From the cell containing the given text, extract its center point as (x, y) coordinate. 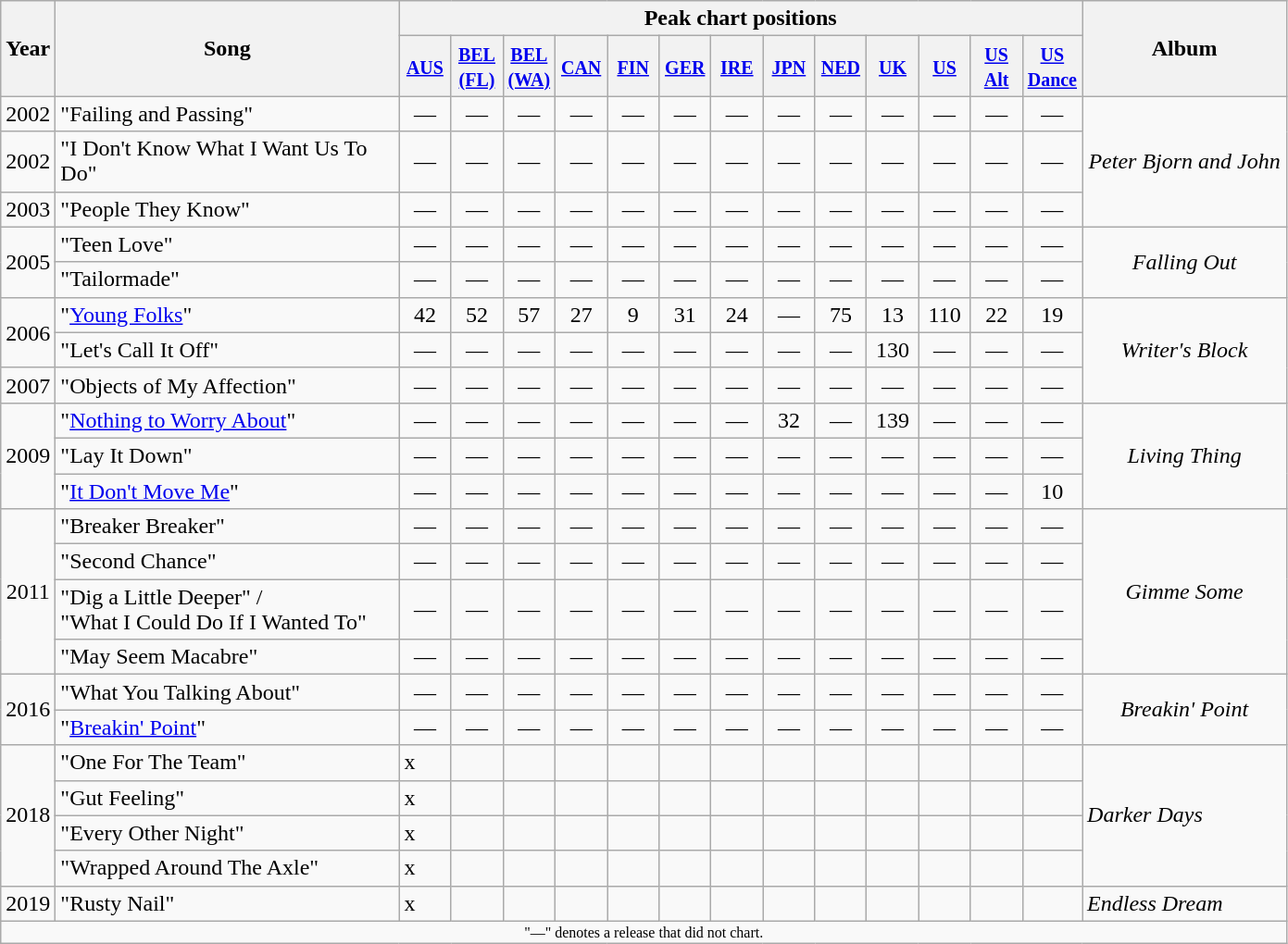
"One For The Team" (228, 763)
42 (425, 315)
2007 (28, 385)
75 (841, 315)
10 (1052, 491)
"I Don't Know What I Want Us To Do" (228, 161)
2018 (28, 815)
BEL(FL) (477, 67)
Endless Dream (1185, 903)
Song (228, 48)
"Teen Love" (228, 244)
130 (893, 350)
19 (1052, 315)
"Gut Feeling" (228, 798)
2005 (28, 262)
52 (477, 315)
"Tailormade" (228, 279)
"Failing and Passing" (228, 114)
"It Don't Move Me" (228, 491)
57 (530, 315)
US (944, 67)
"—" denotes a release that did not chart. (644, 932)
Peak chart positions (741, 19)
31 (685, 315)
2006 (28, 332)
Album (1185, 48)
Falling Out (1185, 262)
Year (28, 48)
US Alt (996, 67)
"Rusty Nail" (228, 903)
9 (633, 315)
JPN (789, 67)
2009 (28, 455)
"Nothing to Worry About" (228, 420)
Gimme Some (1185, 592)
27 (581, 315)
Living Thing (1185, 455)
13 (893, 315)
32 (789, 420)
2011 (28, 592)
"Lay It Down" (228, 455)
"May Seem Macabre" (228, 657)
2019 (28, 903)
US Dance (1052, 67)
"Dig a Little Deeper" / "What I Could Do If I Wanted To" (228, 609)
2016 (28, 710)
IRE (737, 67)
AUS (425, 67)
Darker Days (1185, 815)
"Objects of My Affection" (228, 385)
CAN (581, 67)
"Second Chance" (228, 562)
"What You Talking About" (228, 692)
Writer's Block (1185, 350)
BEL(WA) (530, 67)
2003 (28, 209)
24 (737, 315)
Peter Bjorn and John (1185, 161)
"Breakin' Point" (228, 727)
"Every Other Night" (228, 833)
"Young Folks" (228, 315)
139 (893, 420)
Breakin' Point (1185, 710)
"Breaker Breaker" (228, 527)
22 (996, 315)
"Let's Call It Off" (228, 350)
NED (841, 67)
110 (944, 315)
"Wrapped Around The Axle" (228, 868)
GER (685, 67)
FIN (633, 67)
UK (893, 67)
"People They Know" (228, 209)
